Return the (X, Y) coordinate for the center point of the cell that contains the specified text.  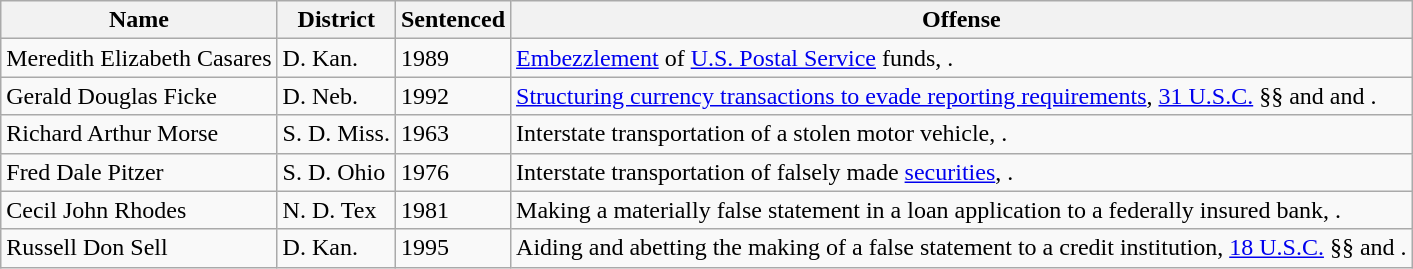
Name (139, 20)
D. Neb. (336, 96)
S. D. Ohio (336, 172)
Aiding and abetting the making of a false statement to a credit institution, 18 U.S.C. §§ and . (962, 248)
Sentenced (452, 20)
1992 (452, 96)
Interstate transportation of a stolen motor vehicle, . (962, 134)
Embezzlement of U.S. Postal Service funds, . (962, 58)
1976 (452, 172)
1963 (452, 134)
N. D. Tex (336, 210)
Richard Arthur Morse (139, 134)
1995 (452, 248)
Fred Dale Pitzer (139, 172)
Meredith Elizabeth Casares (139, 58)
1981 (452, 210)
Making a materially false statement in a loan application to a federally insured bank, . (962, 210)
Russell Don Sell (139, 248)
Structuring currency transactions to evade reporting requirements, 31 U.S.C. §§ and and . (962, 96)
S. D. Miss. (336, 134)
Gerald Douglas Ficke (139, 96)
Offense (962, 20)
District (336, 20)
Cecil John Rhodes (139, 210)
1989 (452, 58)
Interstate transportation of falsely made securities, . (962, 172)
